Determine the [X, Y] coordinate at the center of the cell enclosing the given text.  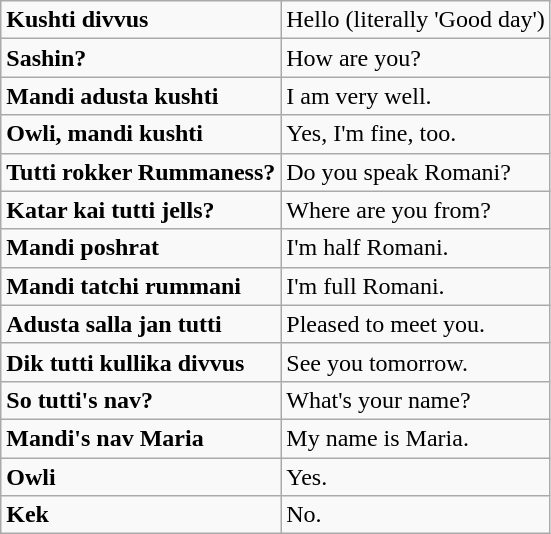
Sashin? [141, 58]
Pleased to meet you. [416, 324]
Where are you from? [416, 210]
Yes. [416, 477]
So tutti's nav? [141, 400]
Tutti rokker Rummaness? [141, 172]
I'm full Romani. [416, 286]
Katar kai tutti jells? [141, 210]
Mandi tatchi rummani [141, 286]
Kek [141, 515]
See you tomorrow. [416, 362]
No. [416, 515]
Adusta salla jan tutti [141, 324]
Owli [141, 477]
Yes, I'm fine, too. [416, 134]
I am very well. [416, 96]
Mandi poshrat [141, 248]
Dik tutti kullika divvus [141, 362]
Do you speak Romani? [416, 172]
Owli, mandi kushti [141, 134]
How are you? [416, 58]
Hello (literally 'Good day') [416, 20]
My name is Maria. [416, 438]
Kushti divvus [141, 20]
What's your name? [416, 400]
I'm half Romani. [416, 248]
Mandi adusta kushti [141, 96]
Mandi's nav Maria [141, 438]
